Extract the (x, y) coordinate from the center of the cell holding the provided text.  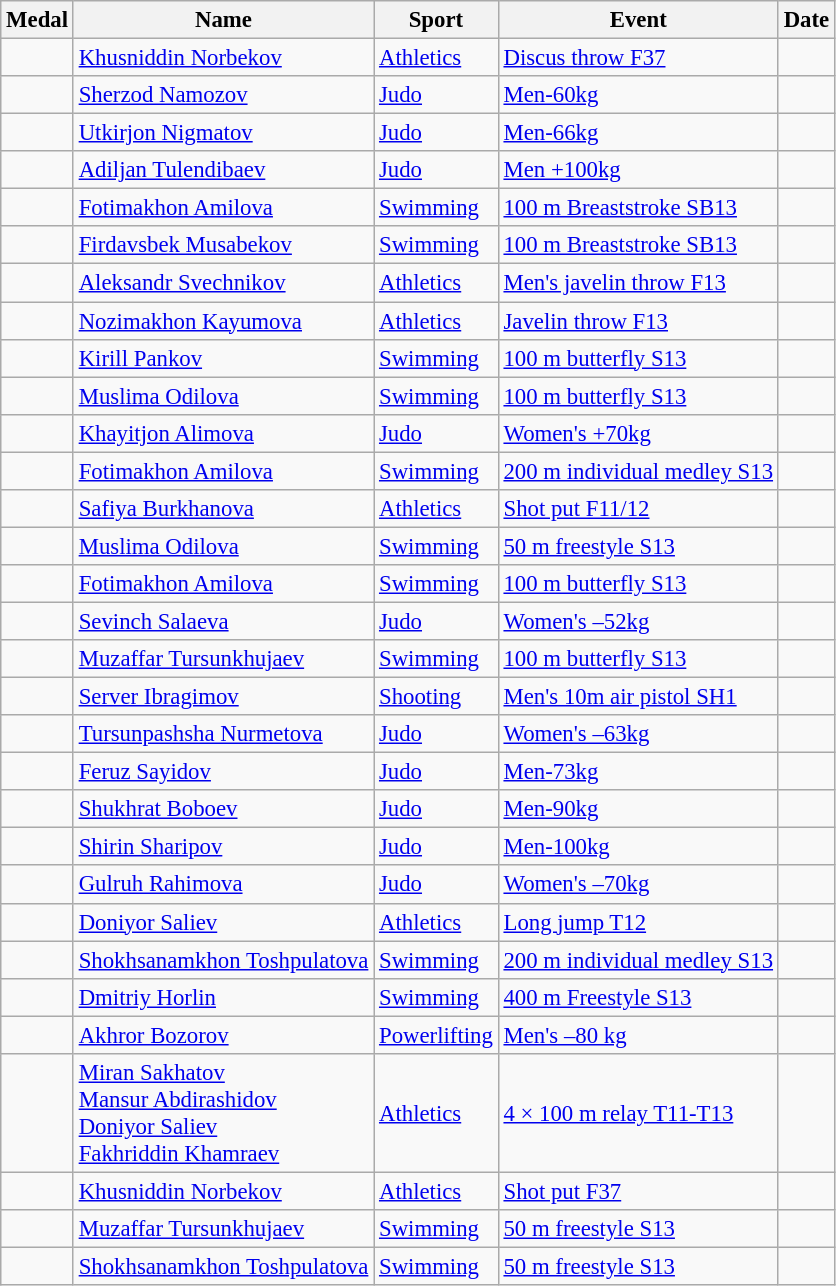
Shooting (436, 697)
Long jump T12 (638, 922)
Shot put F37 (638, 1191)
Server Ibragimov (223, 697)
Event (638, 20)
Men-73kg (638, 772)
Gulruh Rahimova (223, 885)
Women's –63kg (638, 734)
Dmitriy Horlin (223, 997)
Shot put F11/12 (638, 509)
Akhror Bozorov (223, 1035)
Utkirjon Nigmatov (223, 133)
Kirill Pankov (223, 358)
Tursunpashsha Nurmetova (223, 734)
Adiljan Tulendibaev (223, 170)
Sherzod Namozov (223, 95)
4 × 100 m relay T11-T13 (638, 1114)
Men-100kg (638, 847)
Safiya Burkhanova (223, 509)
Nozimakhon Kayumova (223, 321)
Women's +70kg (638, 433)
Miran SakhatovMansur AbdirashidovDoniyor SalievFakhriddin Khamraev (223, 1114)
Date (806, 20)
Name (223, 20)
400 m Freestyle S13 (638, 997)
Shukhrat Boboev (223, 809)
Medal (38, 20)
Men-60kg (638, 95)
Shirin Sharipov (223, 847)
Sevinch Salaeva (223, 621)
Discus throw F37 (638, 58)
Javelin throw F13 (638, 321)
Aleksandr Svechnikov (223, 283)
Men-90kg (638, 809)
Men-66kg (638, 133)
Women's –52kg (638, 621)
Khayitjon Alimova (223, 433)
Doniyor Saliev (223, 922)
Men's 10m air pistol SH1 (638, 697)
Powerlifting (436, 1035)
Feruz Sayidov (223, 772)
Men's javelin throw F13 (638, 283)
Firdavsbek Musabekov (223, 245)
Sport (436, 20)
Men's –80 kg (638, 1035)
Men +100kg (638, 170)
Women's –70kg (638, 885)
